Return [x, y] of the center of cell containing provided text 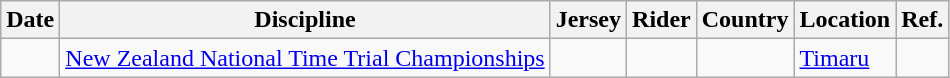
New Zealand National Time Trial Championships [305, 58]
Date [30, 20]
Country [745, 20]
Rider [662, 20]
Location [845, 20]
Ref. [922, 20]
Jersey [588, 20]
Timaru [845, 58]
Discipline [305, 20]
